Extract the (X, Y) coordinate from the center of the cell holding the provided text.  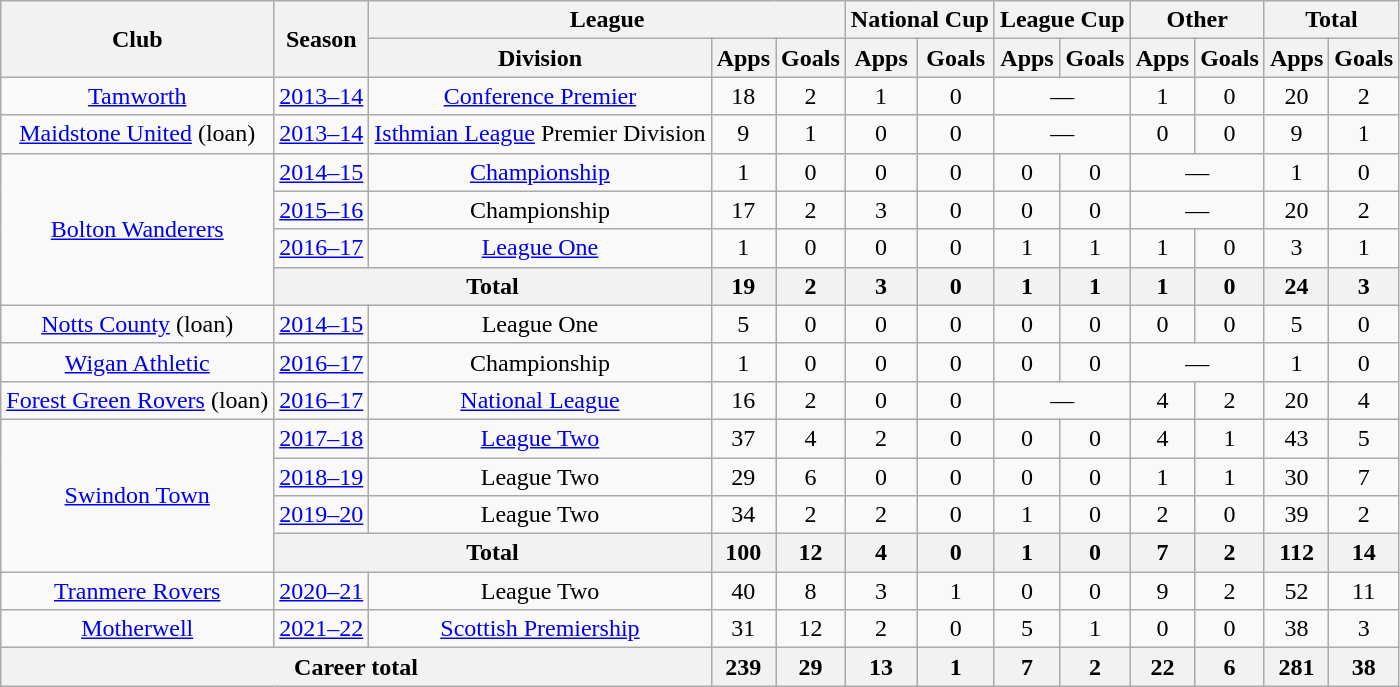
239 (743, 667)
Forest Green Rovers (loan) (138, 400)
Wigan Athletic (138, 362)
League Cup (1062, 20)
22 (1162, 667)
National Cup (920, 20)
112 (1296, 553)
37 (743, 438)
281 (1296, 667)
8 (811, 591)
2020–21 (322, 591)
Motherwell (138, 629)
14 (1364, 553)
National League (540, 400)
2018–19 (322, 477)
Club (138, 39)
17 (743, 210)
43 (1296, 438)
40 (743, 591)
League (608, 20)
100 (743, 553)
2017–18 (322, 438)
Tranmere Rovers (138, 591)
2015–16 (322, 210)
Division (540, 58)
24 (1296, 286)
31 (743, 629)
Maidstone United (loan) (138, 134)
2021–22 (322, 629)
13 (881, 667)
19 (743, 286)
Conference Premier (540, 96)
2019–20 (322, 515)
Scottish Premiership (540, 629)
11 (1364, 591)
30 (1296, 477)
18 (743, 96)
Swindon Town (138, 495)
16 (743, 400)
34 (743, 515)
Season (322, 39)
Isthmian League Premier Division (540, 134)
Other (1197, 20)
Tamworth (138, 96)
52 (1296, 591)
Career total (356, 667)
39 (1296, 515)
Notts County (loan) (138, 324)
Bolton Wanderers (138, 229)
